Search for the cell housing the specified text and yield its (X, Y) center coordinate. 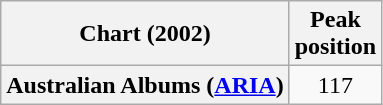
Peakposition (335, 34)
Australian Albums (ARIA) (145, 85)
Chart (2002) (145, 34)
117 (335, 85)
